Return the [X, Y] coordinate for the center point of the cell that contains the specified text.  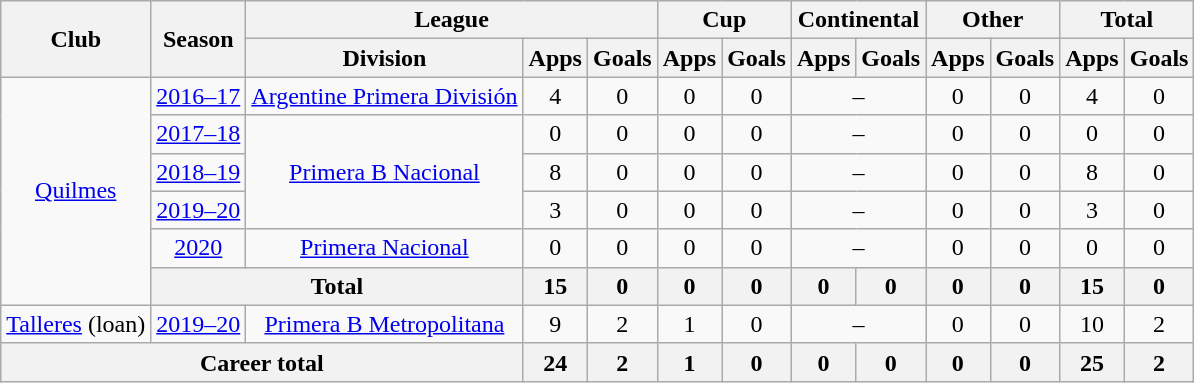
Talleres (loan) [76, 324]
Other [993, 20]
Primera B Metropolitana [384, 324]
25 [1092, 362]
Club [76, 39]
2017–18 [198, 134]
9 [555, 324]
Season [198, 39]
Primera Nacional [384, 248]
Primera B Nacional [384, 172]
Argentine Primera División [384, 96]
Career total [262, 362]
2016–17 [198, 96]
24 [555, 362]
2018–19 [198, 172]
10 [1092, 324]
League [452, 20]
Cup [724, 20]
Quilmes [76, 191]
Continental [858, 20]
2020 [198, 248]
Division [384, 58]
